Locate the cell with the specified text and output its (X, Y) center coordinate. 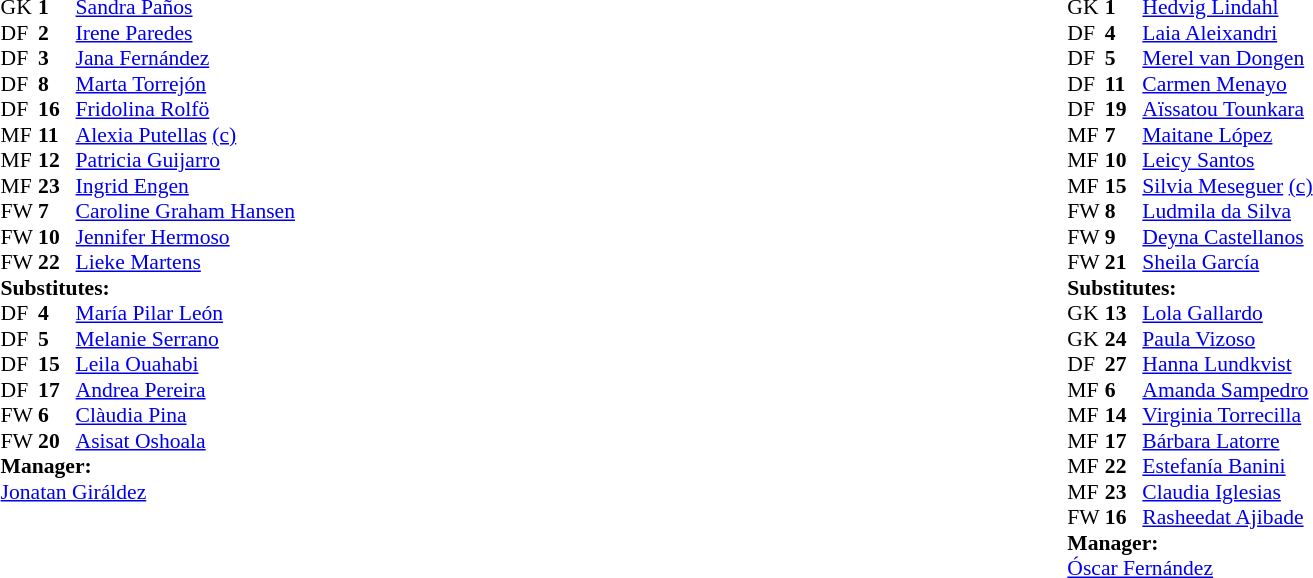
19 (1124, 109)
Ingrid Engen (186, 186)
Laia Aleixandri (1227, 33)
Patricia Guijarro (186, 161)
Melanie Serrano (186, 339)
Irene Paredes (186, 33)
20 (57, 441)
Clàudia Pina (186, 415)
3 (57, 59)
Virginia Torrecilla (1227, 415)
Claudia Iglesias (1227, 492)
María Pilar León (186, 313)
Ludmila da Silva (1227, 211)
27 (1124, 365)
Hanna Lundkvist (1227, 365)
14 (1124, 415)
Jennifer Hermoso (186, 237)
Estefanía Banini (1227, 467)
Silvia Meseguer (c) (1227, 186)
9 (1124, 237)
Sheila García (1227, 263)
Aïssatou Tounkara (1227, 109)
Asisat Oshoala (186, 441)
2 (57, 33)
Maitane López (1227, 135)
Merel van Dongen (1227, 59)
Lieke Martens (186, 263)
Bárbara Latorre (1227, 441)
Carmen Menayo (1227, 84)
Leicy Santos (1227, 161)
Paula Vizoso (1227, 339)
Deyna Castellanos (1227, 237)
Rasheedat Ajibade (1227, 517)
21 (1124, 263)
12 (57, 161)
Caroline Graham Hansen (186, 211)
Fridolina Rolfö (186, 109)
Jana Fernández (186, 59)
13 (1124, 313)
Alexia Putellas (c) (186, 135)
Jonatan Giráldez (148, 492)
Lola Gallardo (1227, 313)
Marta Torrejón (186, 84)
Amanda Sampedro (1227, 390)
Andrea Pereira (186, 390)
Leila Ouahabi (186, 365)
24 (1124, 339)
